For the text-containing cell, return its midpoint in (x, y) coordinate format. 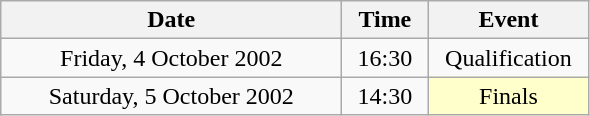
Friday, 4 October 2002 (172, 58)
Date (172, 20)
Time (385, 20)
Qualification (508, 58)
16:30 (385, 58)
Saturday, 5 October 2002 (172, 96)
Event (508, 20)
14:30 (385, 96)
Finals (508, 96)
